Search for the cell housing the specified text and yield its (x, y) center coordinate. 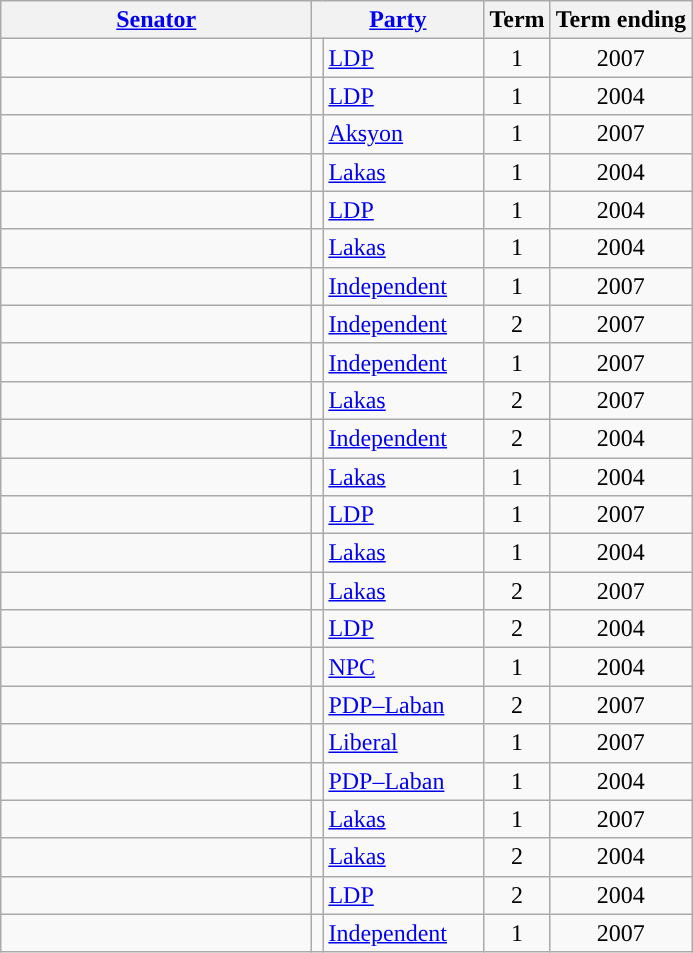
NPC (404, 667)
Term ending (621, 20)
Aksyon (404, 134)
Term (517, 20)
Party (398, 20)
Senator (156, 20)
Liberal (404, 743)
